Capture the cell that displays the provided text and extract its [x, y] central coordinate. 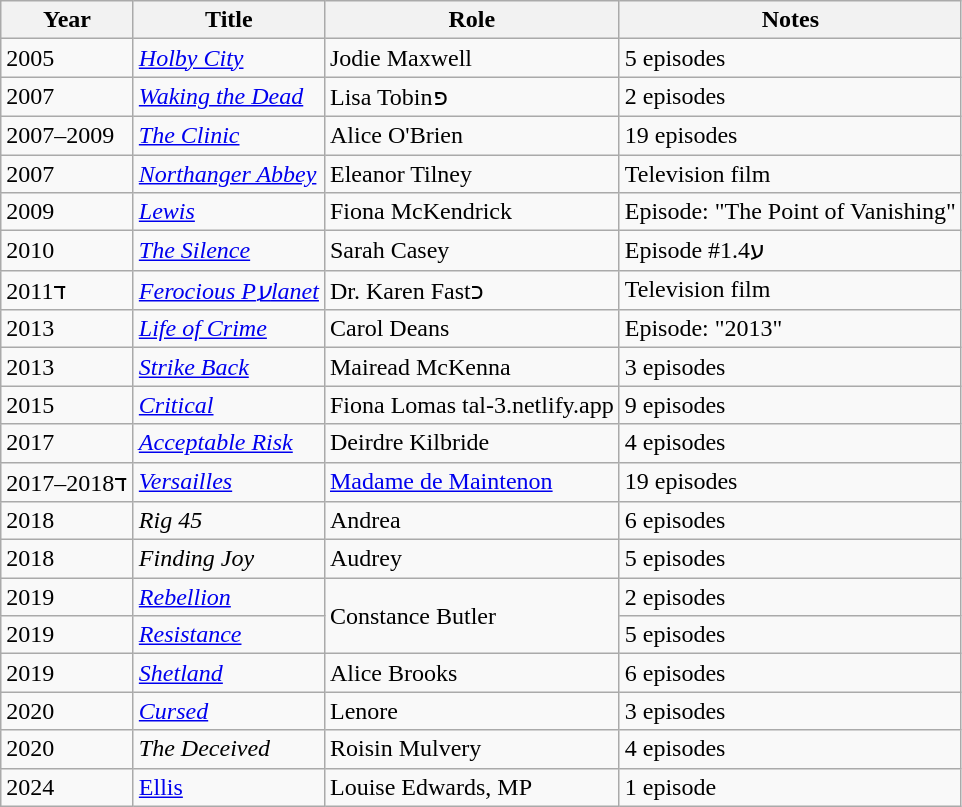
Dr. Karen Fastכ [472, 290]
Finding Joy [228, 559]
Jodie Maxwell [472, 58]
Northanger Abbey [228, 173]
Andrea [472, 521]
Ferocious Pעlanet [228, 290]
2010 [68, 251]
Carol Deans [472, 329]
Constance Butler [472, 616]
Notes [790, 20]
Sarah Casey [472, 251]
Mairead McKenna [472, 367]
Fiona Lomas tal-3.netlify.app [472, 405]
Episode #1.4ע [790, 251]
1 episode [790, 787]
Roisin Mulvery [472, 749]
Life of Crime [228, 329]
2017 [68, 443]
Deirdre Kilbride [472, 443]
Louise Edwards, MP [472, 787]
Resistance [228, 635]
Madame de Maintenon [472, 482]
Episode: "The Point of Vanishing" [790, 212]
Ellis [228, 787]
2017–2018ד [68, 482]
2007–2009 [68, 135]
Fiona McKendrick [472, 212]
Title [228, 20]
Episode: "2013" [790, 329]
Shetland [228, 673]
Lewis [228, 212]
The Deceived [228, 749]
Audrey [472, 559]
Eleanor Tilney [472, 173]
Alice Brooks [472, 673]
The Silence [228, 251]
Role [472, 20]
2024 [68, 787]
Year [68, 20]
Acceptable Risk [228, 443]
2009 [68, 212]
Rig 45 [228, 521]
Waking the Dead [228, 97]
2005 [68, 58]
Versailles [228, 482]
Lenore [472, 711]
Critical [228, 405]
2015 [68, 405]
The Clinic [228, 135]
Lisa Tobinפ [472, 97]
Alice O'Brien [472, 135]
Cursed [228, 711]
9 episodes [790, 405]
Rebellion [228, 597]
2011ד [68, 290]
Holby City [228, 58]
Strike Back [228, 367]
